For the text-containing cell, return its midpoint in (X, Y) coordinate format. 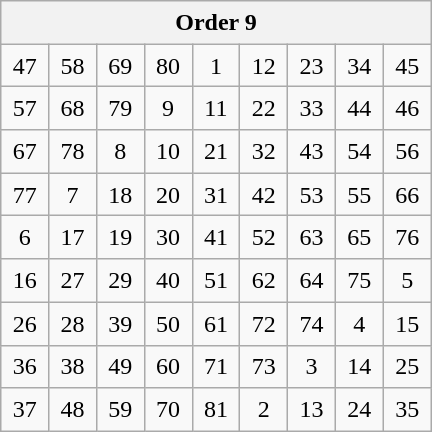
80 (168, 66)
21 (216, 152)
16 (25, 280)
73 (264, 366)
81 (216, 410)
54 (359, 152)
12 (264, 66)
30 (168, 238)
34 (359, 66)
25 (407, 366)
79 (120, 108)
61 (216, 324)
42 (264, 194)
48 (73, 410)
51 (216, 280)
40 (168, 280)
64 (312, 280)
45 (407, 66)
75 (359, 280)
26 (25, 324)
23 (312, 66)
44 (359, 108)
5 (407, 280)
22 (264, 108)
18 (120, 194)
76 (407, 238)
2 (264, 410)
78 (73, 152)
9 (168, 108)
47 (25, 66)
69 (120, 66)
27 (73, 280)
74 (312, 324)
35 (407, 410)
62 (264, 280)
37 (25, 410)
24 (359, 410)
66 (407, 194)
63 (312, 238)
43 (312, 152)
32 (264, 152)
17 (73, 238)
8 (120, 152)
53 (312, 194)
55 (359, 194)
58 (73, 66)
46 (407, 108)
39 (120, 324)
56 (407, 152)
38 (73, 366)
33 (312, 108)
72 (264, 324)
67 (25, 152)
10 (168, 152)
31 (216, 194)
59 (120, 410)
71 (216, 366)
52 (264, 238)
28 (73, 324)
14 (359, 366)
65 (359, 238)
29 (120, 280)
13 (312, 410)
20 (168, 194)
6 (25, 238)
Order 9 (216, 22)
7 (73, 194)
11 (216, 108)
77 (25, 194)
1 (216, 66)
36 (25, 366)
19 (120, 238)
50 (168, 324)
49 (120, 366)
68 (73, 108)
70 (168, 410)
3 (312, 366)
60 (168, 366)
41 (216, 238)
15 (407, 324)
4 (359, 324)
57 (25, 108)
